Extract the [x, y] coordinate from the center of the cell holding the provided text.  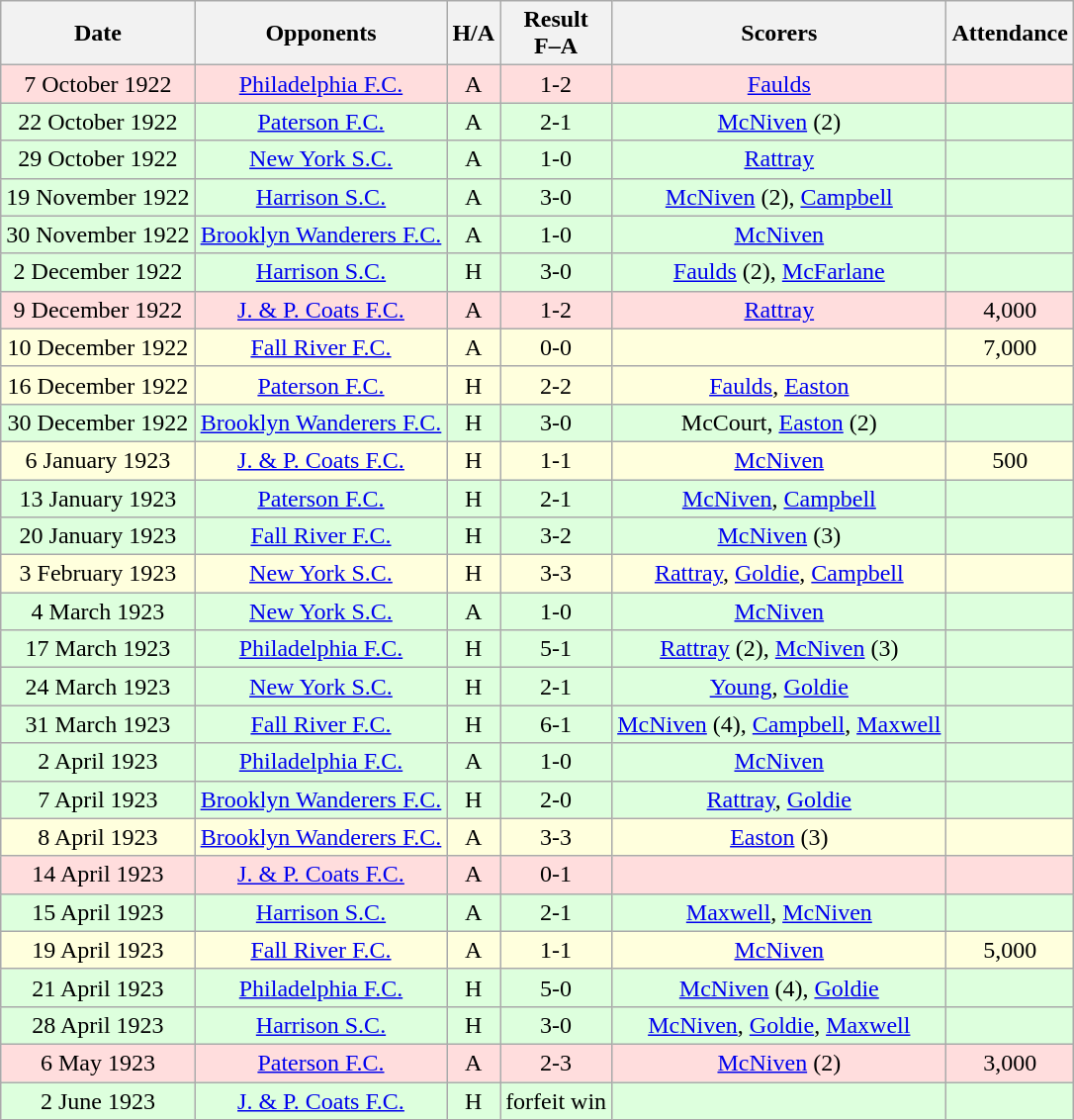
21 April 1923 [98, 987]
20 January 1923 [98, 536]
3 February 1923 [98, 574]
30 December 1922 [98, 422]
2 December 1922 [98, 272]
McNiven (2), Campbell [779, 197]
5-1 [556, 649]
Young, Goldie [779, 687]
McNiven, Campbell [779, 498]
Date [98, 34]
Faulds, Easton [779, 385]
14 April 1923 [98, 875]
Faulds (2), McFarlane [779, 272]
16 December 1922 [98, 385]
Attendance [1010, 34]
3,000 [1010, 1063]
McNiven (4), Goldie [779, 987]
6 May 1923 [98, 1063]
6 January 1923 [98, 460]
H/A [474, 34]
500 [1010, 460]
9 December 1922 [98, 310]
2-2 [556, 385]
6-1 [556, 724]
15 April 1923 [98, 912]
Maxwell, McNiven [779, 912]
forfeit win [556, 1101]
24 March 1923 [98, 687]
McNiven (3) [779, 536]
Opponents [320, 34]
5-0 [556, 987]
McNiven, Goldie, Maxwell [779, 1025]
4,000 [1010, 310]
7 April 1923 [98, 799]
7 October 1922 [98, 84]
2 April 1923 [98, 762]
Rattray (2), McNiven (3) [779, 649]
29 October 1922 [98, 159]
McCourt, Easton (2) [779, 422]
31 March 1923 [98, 724]
8 April 1923 [98, 837]
3-2 [556, 536]
McNiven (4), Campbell, Maxwell [779, 724]
Scorers [779, 34]
28 April 1923 [98, 1025]
Faulds [779, 84]
22 October 1922 [98, 122]
13 January 1923 [98, 498]
4 March 1923 [98, 611]
Rattray, Goldie, Campbell [779, 574]
2 June 1923 [98, 1101]
0-1 [556, 875]
2-0 [556, 799]
Rattray, Goldie [779, 799]
10 December 1922 [98, 347]
2-3 [556, 1063]
Easton (3) [779, 837]
0-0 [556, 347]
30 November 1922 [98, 234]
19 November 1922 [98, 197]
7,000 [1010, 347]
ResultF–A [556, 34]
5,000 [1010, 950]
19 April 1923 [98, 950]
17 March 1923 [98, 649]
